Pinpoint the cell where the given text exists, returning its (X, Y) midpoint coordinate. 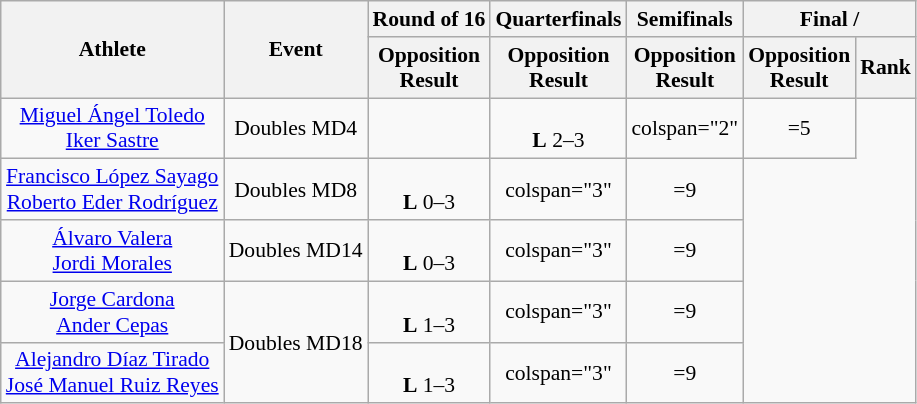
Doubles MD4 (296, 128)
Athlete (112, 50)
Álvaro ValeraJordi Morales (112, 250)
Miguel Ángel ToledoIker Sastre (112, 128)
Rank (886, 68)
colspan="2" (684, 128)
L 2–3 (558, 128)
Quarterfinals (558, 19)
Jorge CardonaAnder Cepas (112, 312)
Round of 16 (430, 19)
Semifinals (684, 19)
Doubles MD14 (296, 250)
Doubles MD8 (296, 190)
Francisco López SayagoRoberto Eder Rodríguez (112, 190)
Alejandro Díaz TiradoJosé Manuel Ruiz Reyes (112, 372)
Event (296, 50)
Final / (830, 19)
=5 (799, 128)
Doubles MD18 (296, 342)
